Provide the [x, y] coordinate of the cell's center where the given text is located.  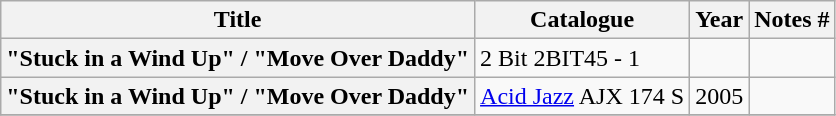
2 Bit 2BIT45 - 1 [582, 58]
Title [238, 20]
Notes # [792, 20]
2005 [720, 96]
Catalogue [582, 20]
Acid Jazz AJX 174 S [582, 96]
Year [720, 20]
